Output the [X, Y] coordinate of the center of the cell containing the given text.  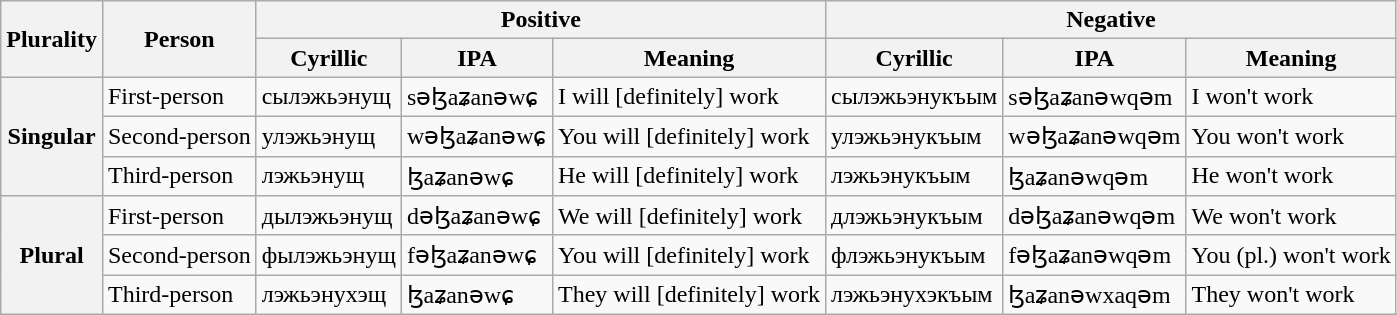
ɮaʑanəwqəm [1094, 176]
He will [definitely] work [688, 176]
səɮaʑanəwqəm [1094, 97]
лэжьэнущ [328, 176]
сылэжьэнукъым [914, 97]
They won't work [1291, 295]
флэжьэнукъым [914, 255]
улэжьэнукъым [914, 136]
He won't work [1291, 176]
dəɮaʑanəwqəm [1094, 216]
лэжьэнухэкъым [914, 295]
You (pl.) won't work [1291, 255]
Negative [1110, 20]
Singular [52, 136]
длэжьэнукъым [914, 216]
fəɮaʑanəwɕ [476, 255]
wəɮaʑanəwqəm [1094, 136]
дылэжьэнущ [328, 216]
фылэжьэнущ [328, 255]
I won't work [1291, 97]
сылэжьэнущ [328, 97]
We will [definitely] work [688, 216]
wəɮaʑanəwɕ [476, 136]
Plural [52, 256]
Person [179, 39]
səɮaʑanəwɕ [476, 97]
лэжьэнухэщ [328, 295]
Positive [540, 20]
dəɮaʑanəwɕ [476, 216]
fəɮaʑanəwqəm [1094, 255]
They will [definitely] work [688, 295]
улэжьэнущ [328, 136]
I will [definitely] work [688, 97]
We won't work [1291, 216]
Plurality [52, 39]
You won't work [1291, 136]
лэжьэнукъым [914, 176]
ɮaʑanəwxaqəm [1094, 295]
